Identify which cell holds the provided text, then report its [X, Y] central coordinate. 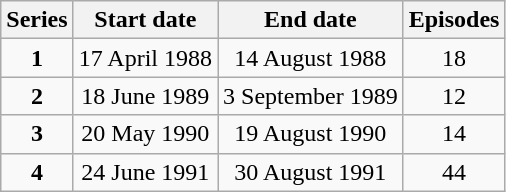
17 April 1988 [145, 58]
18 June 1989 [145, 96]
14 August 1988 [311, 58]
End date [311, 20]
Series [37, 20]
3 September 1989 [311, 96]
20 May 1990 [145, 134]
4 [37, 172]
12 [454, 96]
1 [37, 58]
19 August 1990 [311, 134]
Episodes [454, 20]
44 [454, 172]
18 [454, 58]
3 [37, 134]
2 [37, 96]
30 August 1991 [311, 172]
14 [454, 134]
Start date [145, 20]
24 June 1991 [145, 172]
